Output the (x, y) coordinate of the center of the cell containing the given text.  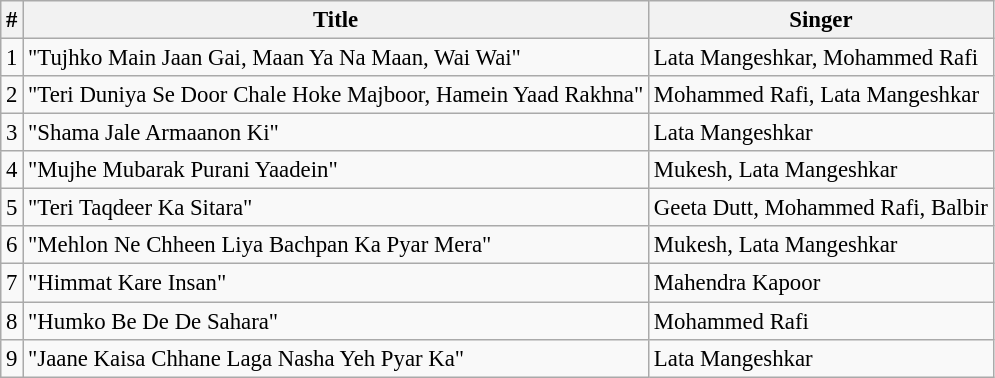
1 (12, 58)
"Teri Duniya Se Door Chale Hoke Majboor, Hamein Yaad Rakhna" (336, 95)
7 (12, 283)
"Tujhko Main Jaan Gai, Maan Ya Na Maan, Wai Wai" (336, 58)
"Mehlon Ne Chheen Liya Bachpan Ka Pyar Mera" (336, 245)
Lata Mangeshkar, Mohammed Rafi (822, 58)
Mahendra Kapoor (822, 283)
9 (12, 358)
3 (12, 133)
Mohammed Rafi (822, 321)
Geeta Dutt, Mohammed Rafi, Balbir (822, 208)
8 (12, 321)
Title (336, 20)
Mohammed Rafi, Lata Mangeshkar (822, 95)
5 (12, 208)
Singer (822, 20)
2 (12, 95)
6 (12, 245)
"Jaane Kaisa Chhane Laga Nasha Yeh Pyar Ka" (336, 358)
# (12, 20)
4 (12, 170)
"Shama Jale Armaanon Ki" (336, 133)
"Humko Be De De Sahara" (336, 321)
"Himmat Kare Insan" (336, 283)
"Mujhe Mubarak Purani Yaadein" (336, 170)
"Teri Taqdeer Ka Sitara" (336, 208)
